Determine the [x, y] coordinate at the center of the cell enclosing the given text.  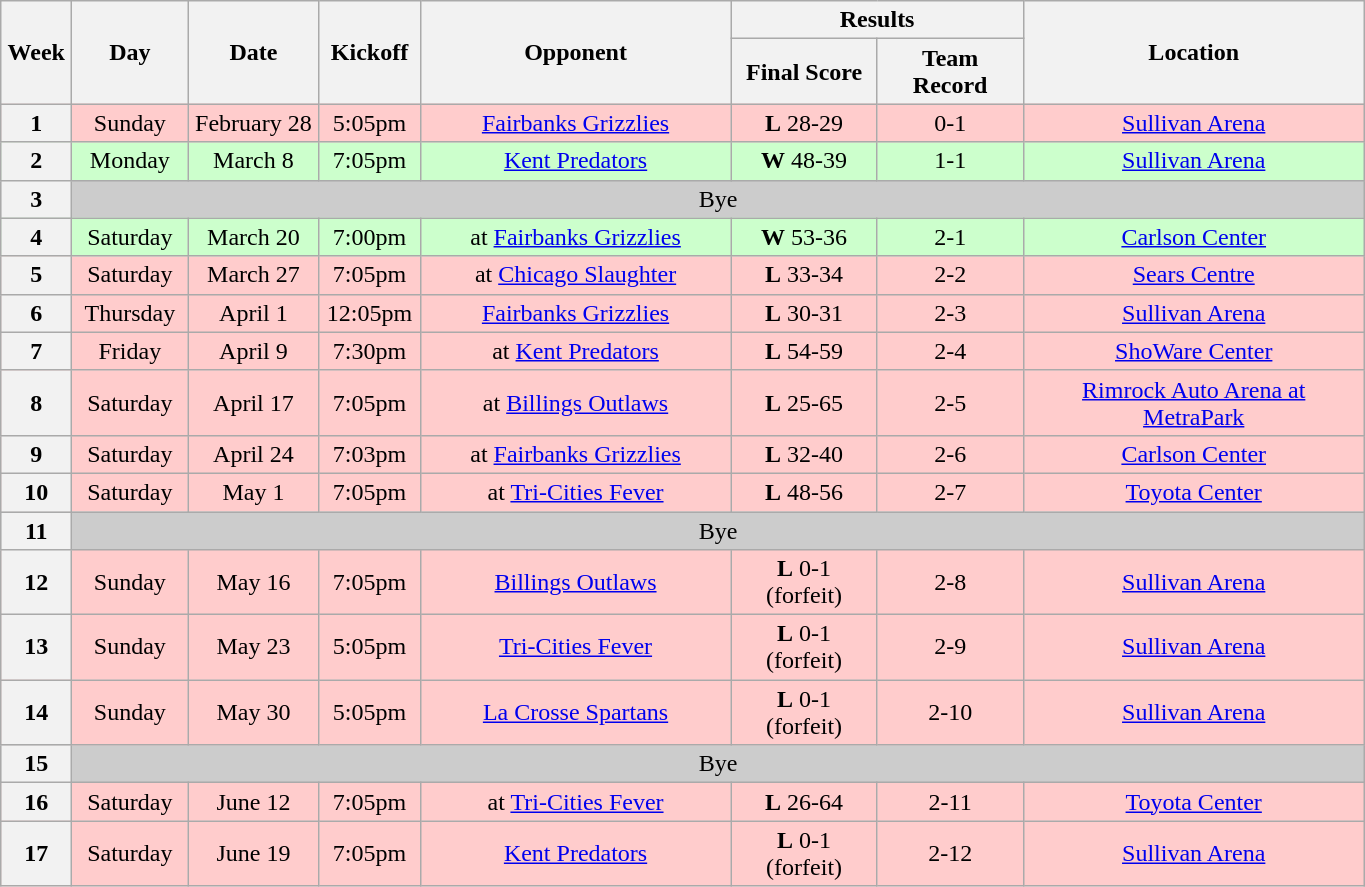
June 12 [254, 802]
L 25-65 [804, 402]
2-8 [950, 582]
7 [36, 351]
2-11 [950, 802]
2-5 [950, 402]
Tri-Cities Fever [576, 648]
Week [36, 52]
at Billings Outlaws [576, 402]
Location [1194, 52]
2-1 [950, 237]
7:03pm [370, 454]
2-10 [950, 712]
March 20 [254, 237]
May 1 [254, 492]
March 27 [254, 275]
2-12 [950, 854]
Date [254, 52]
W 48-39 [804, 161]
L 32-40 [804, 454]
Rimrock Auto Arena at MetraPark [1194, 402]
May 16 [254, 582]
14 [36, 712]
February 28 [254, 123]
May 30 [254, 712]
13 [36, 648]
April 24 [254, 454]
Team Record [950, 72]
12 [36, 582]
Final Score [804, 72]
L 26-64 [804, 802]
June 19 [254, 854]
2-9 [950, 648]
at Kent Predators [576, 351]
L 30-31 [804, 313]
3 [36, 199]
April 1 [254, 313]
L 28-29 [804, 123]
1 [36, 123]
Kickoff [370, 52]
April 9 [254, 351]
March 8 [254, 161]
L 33-34 [804, 275]
0-1 [950, 123]
2-4 [950, 351]
8 [36, 402]
4 [36, 237]
5 [36, 275]
Opponent [576, 52]
Monday [130, 161]
Friday [130, 351]
11 [36, 531]
9 [36, 454]
6 [36, 313]
1-1 [950, 161]
12:05pm [370, 313]
15 [36, 764]
7:30pm [370, 351]
Sears Centre [1194, 275]
ShoWare Center [1194, 351]
10 [36, 492]
Day [130, 52]
2-2 [950, 275]
L 48-56 [804, 492]
17 [36, 854]
Billings Outlaws [576, 582]
May 23 [254, 648]
April 17 [254, 402]
2-3 [950, 313]
16 [36, 802]
Thursday [130, 313]
2 [36, 161]
7:00pm [370, 237]
Results [877, 20]
at Chicago Slaughter [576, 275]
2-7 [950, 492]
La Crosse Spartans [576, 712]
L 54-59 [804, 351]
2-6 [950, 454]
W 53-36 [804, 237]
